Extract the (X, Y) coordinate from the center of the cell holding the provided text.  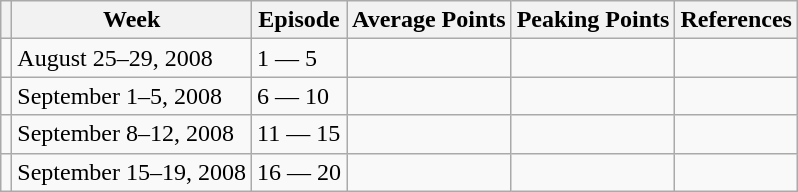
September 8–12, 2008 (132, 134)
16 — 20 (300, 172)
11 — 15 (300, 134)
August 25–29, 2008 (132, 58)
6 — 10 (300, 96)
References (736, 20)
Episode (300, 20)
1 — 5 (300, 58)
Week (132, 20)
September 15–19, 2008 (132, 172)
Average Points (430, 20)
Peaking Points (593, 20)
September 1–5, 2008 (132, 96)
